Capture the cell that displays the provided text and extract its (X, Y) central coordinate. 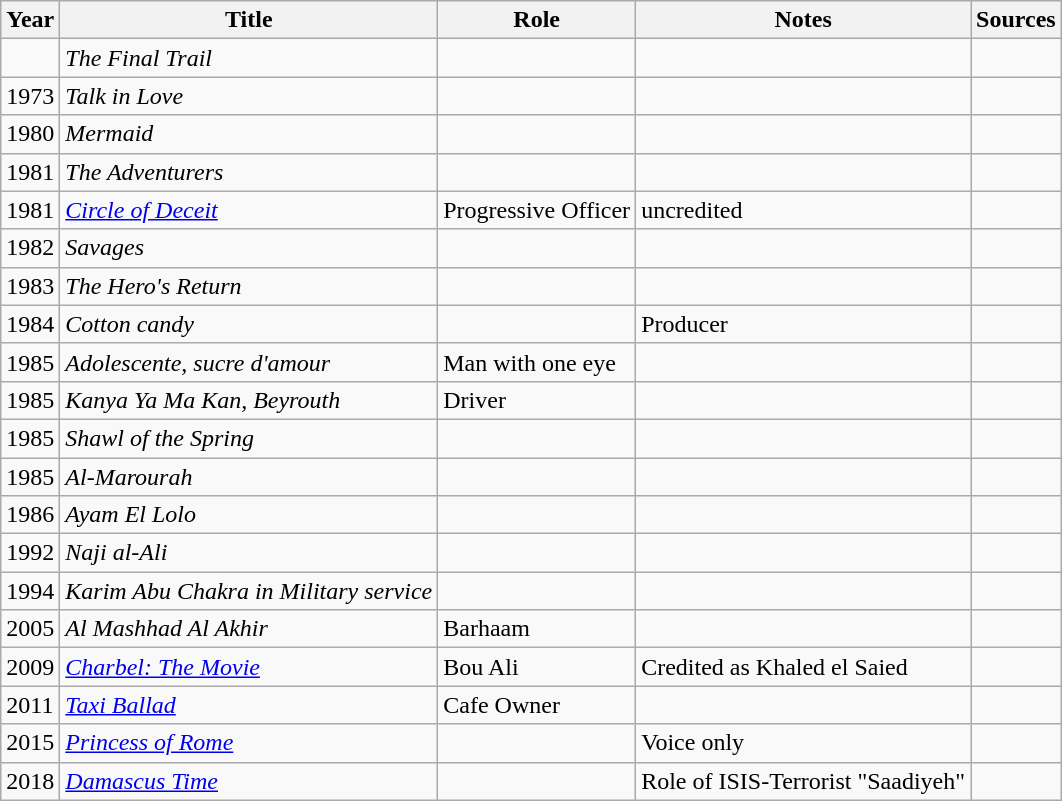
Voice only (804, 743)
uncredited (804, 210)
Cafe Owner (537, 705)
Credited as Khaled el Saied (804, 667)
Man with one eye (537, 362)
Princess of Rome (249, 743)
2009 (30, 667)
Taxi Ballad (249, 705)
The Adventurers (249, 172)
Role (537, 20)
2015 (30, 743)
1992 (30, 553)
1980 (30, 134)
Savages (249, 248)
2005 (30, 629)
1986 (30, 515)
The Hero's Return (249, 286)
1984 (30, 324)
1983 (30, 286)
Shawl of the Spring (249, 438)
Barhaam (537, 629)
Notes (804, 20)
Progressive Officer (537, 210)
Cotton candy (249, 324)
Adolescente, sucre d'amour (249, 362)
Mermaid (249, 134)
Ayam El Lolo (249, 515)
The Final Trail (249, 58)
Driver (537, 400)
Bou Ali (537, 667)
Year (30, 20)
Circle of Deceit (249, 210)
Producer (804, 324)
Al-Marourah (249, 477)
Al Mashhad Al Akhir (249, 629)
2018 (30, 781)
Talk in Love (249, 96)
Damascus Time (249, 781)
2011 (30, 705)
1994 (30, 591)
1982 (30, 248)
Charbel: The Movie (249, 667)
1973 (30, 96)
Naji al-Ali (249, 553)
Sources (1016, 20)
Title (249, 20)
Kanya Ya Ma Kan, Beyrouth (249, 400)
Karim Abu Chakra in Military service (249, 591)
Role of ISIS-Terrorist "Saadiyeh" (804, 781)
